Scan for the cell matching the given text and deliver its (x, y) coordinate at center. 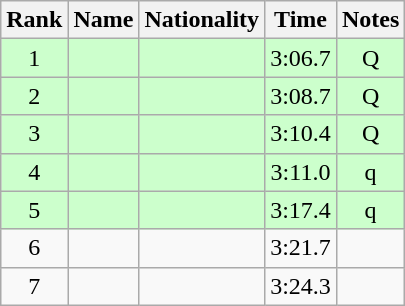
3:10.4 (301, 134)
3:24.3 (301, 286)
Time (301, 20)
Notes (370, 20)
1 (34, 58)
3:08.7 (301, 96)
3:21.7 (301, 248)
Name (104, 20)
Nationality (202, 20)
3:11.0 (301, 172)
Rank (34, 20)
3 (34, 134)
2 (34, 96)
6 (34, 248)
4 (34, 172)
3:06.7 (301, 58)
7 (34, 286)
5 (34, 210)
3:17.4 (301, 210)
